Identify which cell holds the provided text, then report its [X, Y] central coordinate. 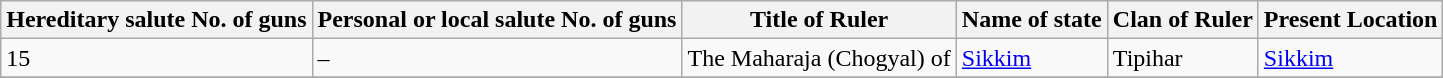
Clan of Ruler [1182, 20]
The Maharaja (Chogyal) of [819, 58]
Name of state [1032, 20]
15 [156, 58]
Tipihar [1182, 58]
Present Location [1350, 20]
Title of Ruler [819, 20]
– [497, 58]
Hereditary salute No. of guns [156, 20]
Personal or local salute No. of guns [497, 20]
